Return the (X, Y) coordinate for the center point of the cell that contains the specified text.  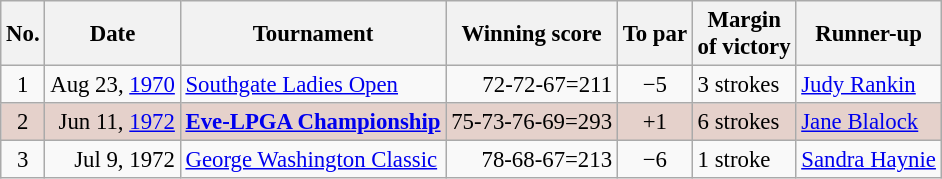
1 stroke (744, 160)
−5 (654, 85)
Eve-LPGA Championship (313, 122)
No. (23, 34)
3 strokes (744, 85)
75-73-76-69=293 (532, 122)
To par (654, 34)
Jane Blalock (868, 122)
Tournament (313, 34)
2 (23, 122)
78-68-67=213 (532, 160)
72-72-67=211 (532, 85)
Date (112, 34)
Judy Rankin (868, 85)
3 (23, 160)
1 (23, 85)
George Washington Classic (313, 160)
Jul 9, 1972 (112, 160)
Marginof victory (744, 34)
6 strokes (744, 122)
Runner-up (868, 34)
−6 (654, 160)
+1 (654, 122)
Aug 23, 1970 (112, 85)
Southgate Ladies Open (313, 85)
Jun 11, 1972 (112, 122)
Sandra Haynie (868, 160)
Winning score (532, 34)
